Provide the [X, Y] coordinate of the cell's center where the given text is located.  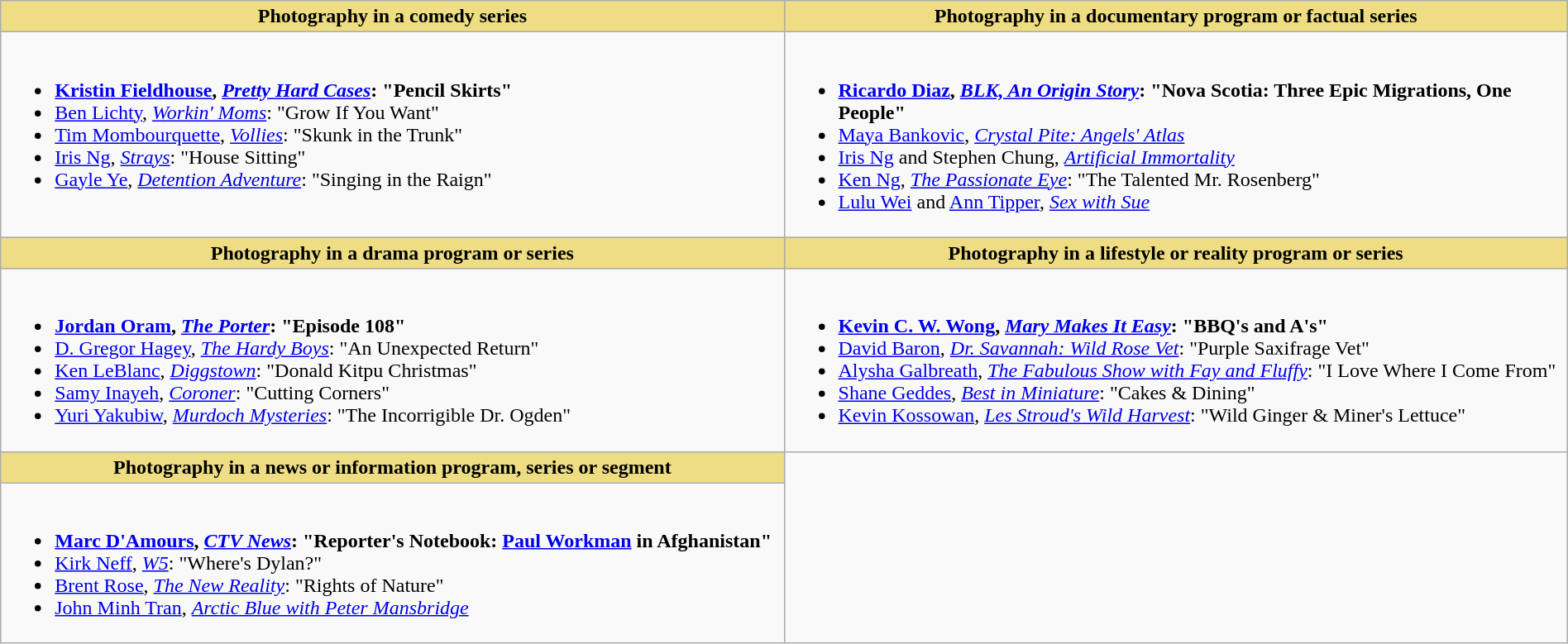
Photography in a comedy series [392, 17]
Photography in a documentary program or factual series [1176, 17]
Photography in a news or information program, series or segment [392, 467]
Photography in a drama program or series [392, 253]
Photography in a lifestyle or reality program or series [1176, 253]
